Locate the cell with the specified text and output its [X, Y] center coordinate. 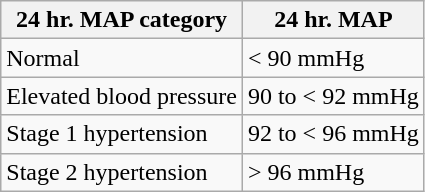
Stage 1 hypertension [122, 134]
Normal [122, 58]
> 96 mmHg [333, 172]
Elevated blood pressure [122, 96]
24 hr. MAP [333, 20]
24 hr. MAP category [122, 20]
< 90 mmHg [333, 58]
Stage 2 hypertension [122, 172]
92 to < 96 mmHg [333, 134]
90 to < 92 mmHg [333, 96]
